Find where the given text appears and provide that cell's center as (x, y) coordinate. 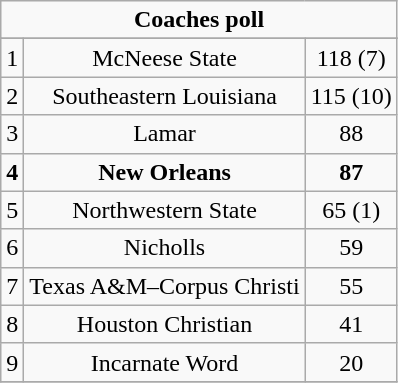
New Orleans (164, 172)
5 (12, 210)
Lamar (164, 134)
9 (12, 362)
Nicholls (164, 248)
59 (351, 248)
87 (351, 172)
Northwestern State (164, 210)
6 (12, 248)
41 (351, 324)
Coaches poll (200, 20)
118 (7) (351, 58)
20 (351, 362)
8 (12, 324)
88 (351, 134)
1 (12, 58)
Houston Christian (164, 324)
7 (12, 286)
Incarnate Word (164, 362)
4 (12, 172)
Southeastern Louisiana (164, 96)
McNeese State (164, 58)
3 (12, 134)
115 (10) (351, 96)
Texas A&M–Corpus Christi (164, 286)
55 (351, 286)
65 (1) (351, 210)
2 (12, 96)
